For the text-containing cell, return its midpoint in (X, Y) coordinate format. 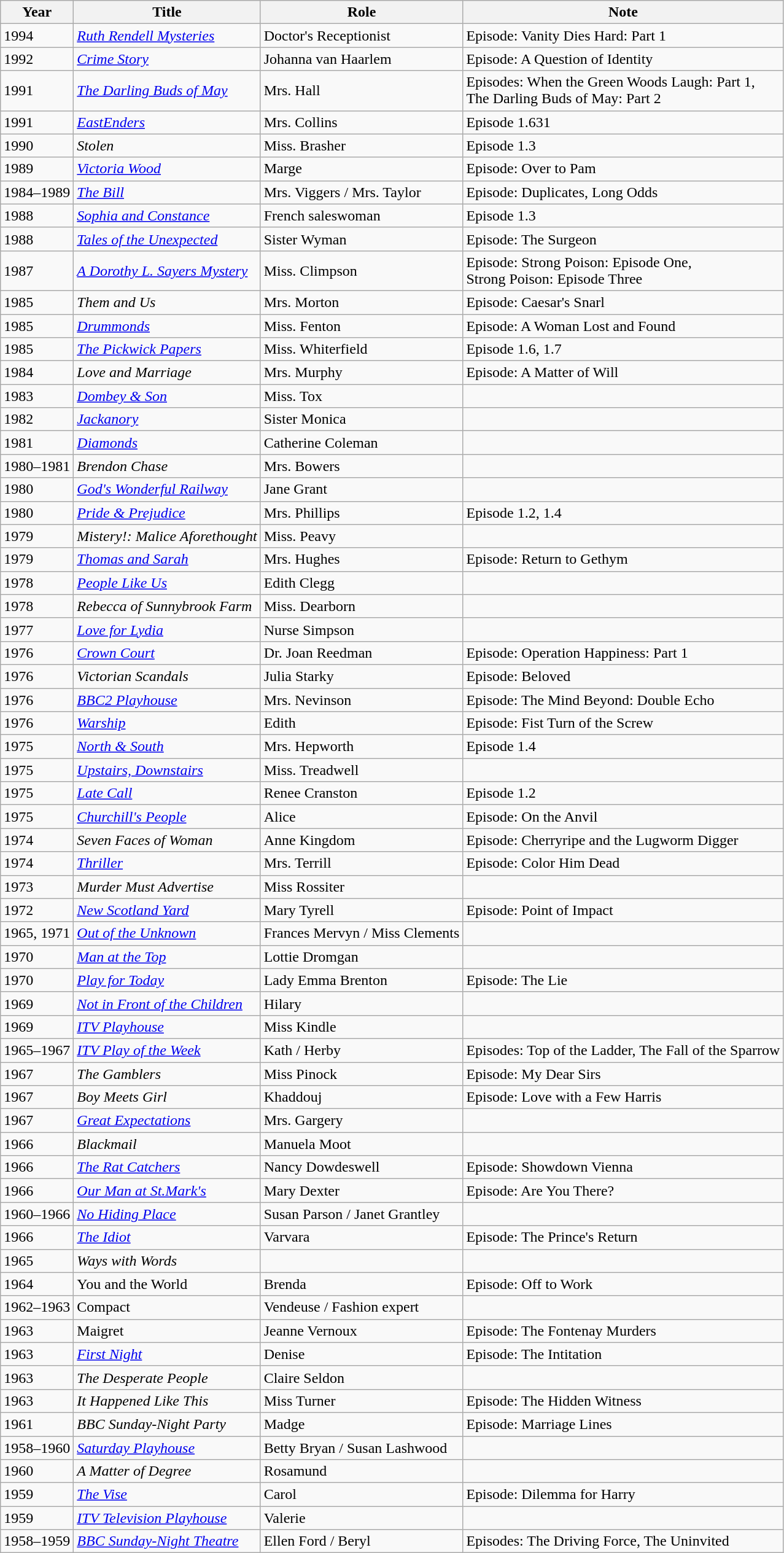
Carol (362, 1495)
BBC Sunday-Night Party (167, 1424)
Julia Starky (362, 676)
1980–1981 (37, 466)
The Desperate People (167, 1377)
1960 (37, 1471)
Episode: Showdown Vienna (623, 1167)
First Night (167, 1354)
Frances Mervyn / Miss Clements (362, 933)
Episode 1.631 (623, 122)
Miss Rossiter (362, 887)
Episode: Caesar's Snarl (623, 302)
Jane Grant (362, 489)
Episode: The Surgeon (623, 239)
1961 (37, 1424)
Betty Bryan / Susan Lashwood (362, 1447)
Episode 1.6, 1.7 (623, 349)
1989 (37, 169)
Blackmail (167, 1144)
Mrs. Terrill (362, 863)
Miss. Fenton (362, 326)
Victoria Wood (167, 169)
Not in Front of the Children (167, 1003)
Churchill's People (167, 817)
1965–1967 (37, 1050)
Compact (167, 1307)
Brendon Chase (167, 466)
Miss Turner (362, 1401)
Rosamund (362, 1471)
1983 (37, 396)
Sister Wyman (362, 239)
Episode: A Matter of Will (623, 373)
Mary Tyrell (362, 910)
Kath / Herby (362, 1050)
Episode: A Question of Identity (623, 59)
ITV Playhouse (167, 1027)
Episode: Color Him Dead (623, 863)
Love and Marriage (167, 373)
Late Call (167, 793)
Great Expectations (167, 1121)
The Gamblers (167, 1074)
ITV Play of the Week (167, 1050)
Johanna van Haarlem (362, 59)
Victorian Scandals (167, 676)
Miss. Dearborn (362, 606)
Jeanne Vernoux (362, 1331)
God's Wonderful Railway (167, 489)
BBC Sunday-Night Theatre (167, 1541)
Vendeuse / Fashion expert (362, 1307)
Miss. Climpson (362, 270)
Drummonds (167, 326)
North & South (167, 747)
Mrs. Nevinson (362, 699)
Mrs. Bowers (362, 466)
The Rat Catchers (167, 1167)
Nancy Dowdeswell (362, 1167)
Boy Meets Girl (167, 1097)
Dombey & Son (167, 396)
BBC2 Playhouse (167, 699)
Warship (167, 723)
1987 (37, 270)
Episode: Vanity Dies Hard: Part 1 (623, 36)
Episode: The Prince's Return (623, 1237)
Nurse Simpson (362, 629)
Diamonds (167, 443)
Edith (362, 723)
Pride & Prejudice (167, 513)
1973 (37, 887)
1960–1966 (37, 1214)
Episode: My Dear Sirs (623, 1074)
Mrs. Viggers / Mrs. Taylor (362, 192)
People Like Us (167, 583)
The Pickwick Papers (167, 349)
Catherine Coleman (362, 443)
Episode: Are You There? (623, 1191)
Hilary (362, 1003)
1992 (37, 59)
Claire Seldon (362, 1377)
French saleswoman (362, 216)
Mrs. Morton (362, 302)
1958–1960 (37, 1447)
Episodes: When the Green Woods Laugh: Part 1,The Darling Buds of May: Part 2 (623, 91)
Valerie (362, 1518)
1962–1963 (37, 1307)
Sophia and Constance (167, 216)
The Idiot (167, 1237)
Episode: On the Anvil (623, 817)
1982 (37, 419)
Mrs. Hall (362, 91)
Jackanory (167, 419)
1965 (37, 1261)
Miss. Brasher (362, 146)
Renee Cranston (362, 793)
Seven Faces of Woman (167, 840)
Miss. Tox (362, 396)
Episode 1.2, 1.4 (623, 513)
Lottie Dromgan (362, 957)
Doctor's Receptionist (362, 36)
1984–1989 (37, 192)
Ellen Ford / Beryl (362, 1541)
EastEnders (167, 122)
Varvara (362, 1237)
Murder Must Advertise (167, 887)
Them and Us (167, 302)
Miss Pinock (362, 1074)
Episode: Beloved (623, 676)
Man at the Top (167, 957)
Madge (362, 1424)
Mrs. Murphy (362, 373)
Episode: Strong Poison: Episode One,Strong Poison: Episode Three (623, 270)
1964 (37, 1284)
Episode 1.2 (623, 793)
Ruth Rendell Mysteries (167, 36)
Episode: Operation Happiness: Part 1 (623, 653)
New Scotland Yard (167, 910)
Anne Kingdom (362, 840)
Episode: Fist Turn of the Screw (623, 723)
Crime Story (167, 59)
Rebecca of Sunnybrook Farm (167, 606)
The Bill (167, 192)
Thriller (167, 863)
Episode: The Lie (623, 980)
Year (37, 12)
Miss Kindle (362, 1027)
1984 (37, 373)
Title (167, 12)
Mistery!: Malice Aforethought (167, 536)
It Happened Like This (167, 1401)
Episode: The Intitation (623, 1354)
Mrs. Hughes (362, 559)
Crown Court (167, 653)
Marge (362, 169)
1972 (37, 910)
Episode: Off to Work (623, 1284)
Miss. Treadwell (362, 770)
Dr. Joan Reedman (362, 653)
Episodes: Top of the Ladder, The Fall of the Sparrow (623, 1050)
Episode: The Fontenay Murders (623, 1331)
Manuela Moot (362, 1144)
Khaddouj (362, 1097)
Episode: Love with a Few Harris (623, 1097)
A Matter of Degree (167, 1471)
Mrs. Collins (362, 122)
Mary Dexter (362, 1191)
Sister Monica (362, 419)
Miss. Whiterfield (362, 349)
Play for Today (167, 980)
Upstairs, Downstairs (167, 770)
No Hiding Place (167, 1214)
Love for Lydia (167, 629)
Stolen (167, 146)
1990 (37, 146)
Denise (362, 1354)
Episode 1.4 (623, 747)
ITV Television Playhouse (167, 1518)
Episode: Marriage Lines (623, 1424)
Episode: The Mind Beyond: Double Echo (623, 699)
Mrs. Gargery (362, 1121)
1994 (37, 36)
A Dorothy L. Sayers Mystery (167, 270)
Episode: Return to Gethym (623, 559)
The Darling Buds of May (167, 91)
Tales of the Unexpected (167, 239)
Ways with Words (167, 1261)
Susan Parson / Janet Grantley (362, 1214)
Edith Clegg (362, 583)
Episode: A Woman Lost and Found (623, 326)
Episode: The Hidden Witness (623, 1401)
Episodes: The Driving Force, The Uninvited (623, 1541)
1965, 1971 (37, 933)
Mrs. Hepworth (362, 747)
The Vise (167, 1495)
1977 (37, 629)
Miss. Peavy (362, 536)
Episode: Dilemma for Harry (623, 1495)
Note (623, 12)
Episode: Over to Pam (623, 169)
Episode: Cherryripe and the Lugworm Digger (623, 840)
Brenda (362, 1284)
Saturday Playhouse (167, 1447)
1981 (37, 443)
Episode: Duplicates, Long Odds (623, 192)
Lady Emma Brenton (362, 980)
Episode: Point of Impact (623, 910)
1958–1959 (37, 1541)
Out of the Unknown (167, 933)
Role (362, 12)
Thomas and Sarah (167, 559)
Alice (362, 817)
Mrs. Phillips (362, 513)
Our Man at St.Mark's (167, 1191)
You and the World (167, 1284)
Maigret (167, 1331)
